Identify which cell holds the provided text, then report its (x, y) central coordinate. 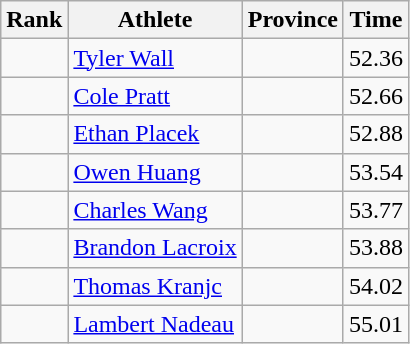
Owen Huang (155, 172)
53.54 (376, 172)
Ethan Placek (155, 134)
Cole Pratt (155, 96)
54.02 (376, 286)
Charles Wang (155, 210)
52.66 (376, 96)
Lambert Nadeau (155, 324)
53.77 (376, 210)
Athlete (155, 20)
Province (292, 20)
Time (376, 20)
53.88 (376, 248)
Rank (34, 20)
52.88 (376, 134)
Brandon Lacroix (155, 248)
Thomas Kranjc (155, 286)
52.36 (376, 58)
55.01 (376, 324)
Tyler Wall (155, 58)
